Find where the given text appears and provide that cell's center as [x, y] coordinate. 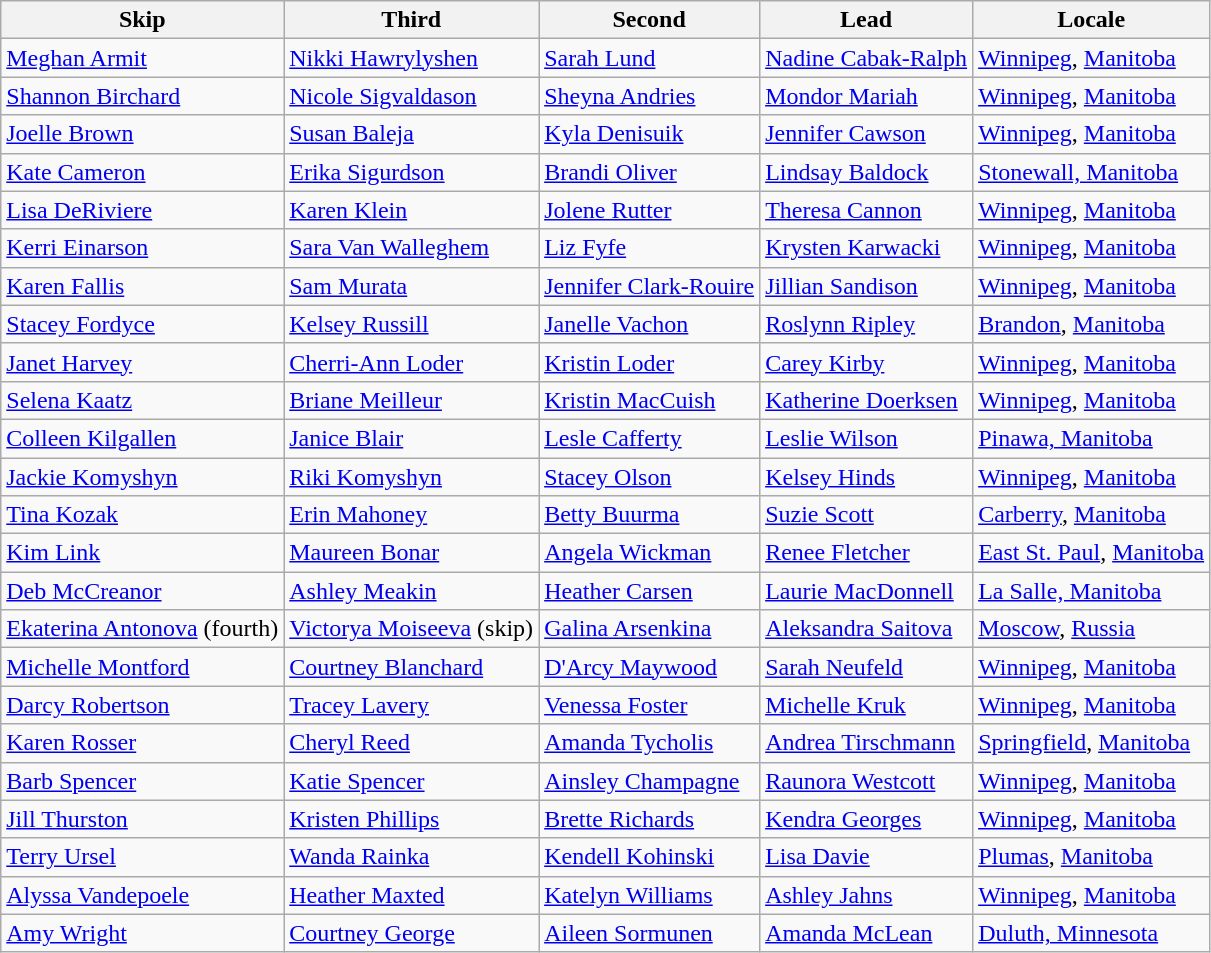
Skip [142, 20]
Meghan Armit [142, 58]
Victorya Moiseeva (skip) [412, 629]
Tracey Lavery [412, 705]
Colleen Kilgallen [142, 438]
Briane Meilleur [412, 400]
Suzie Scott [866, 515]
Liz Fyfe [650, 248]
Shannon Birchard [142, 96]
Karen Rosser [142, 743]
Heather Carsen [650, 591]
Renee Fletcher [866, 553]
Kristin MacCuish [650, 400]
Roslynn Ripley [866, 324]
Venessa Foster [650, 705]
Andrea Tirschmann [866, 743]
Sam Murata [412, 286]
Jolene Rutter [650, 210]
Katherine Doerksen [866, 400]
Betty Buurma [650, 515]
Brandi Oliver [650, 172]
Mondor Mariah [866, 96]
Joelle Brown [142, 134]
Kate Cameron [142, 172]
Brette Richards [650, 819]
Maureen Bonar [412, 553]
Tina Kozak [142, 515]
Heather Maxted [412, 895]
Terry Ursel [142, 857]
Raunora Westcott [866, 781]
Karen Klein [412, 210]
Kendra Georges [866, 819]
Kristen Phillips [412, 819]
Aileen Sormunen [650, 933]
Jennifer Clark-Rouire [650, 286]
Locale [1092, 20]
Carey Kirby [866, 362]
Plumas, Manitoba [1092, 857]
Duluth, Minnesota [1092, 933]
Second [650, 20]
Lindsay Baldock [866, 172]
Jackie Komyshyn [142, 477]
Janet Harvey [142, 362]
Susan Baleja [412, 134]
Riki Komyshyn [412, 477]
La Salle, Manitoba [1092, 591]
Karen Fallis [142, 286]
Amy Wright [142, 933]
Ekaterina Antonova (fourth) [142, 629]
Darcy Robertson [142, 705]
Kyla Denisuik [650, 134]
Cherri-Ann Loder [412, 362]
Ashley Jahns [866, 895]
East St. Paul, Manitoba [1092, 553]
Lead [866, 20]
Erika Sigurdson [412, 172]
Kelsey Russill [412, 324]
Stacey Fordyce [142, 324]
Deb McCreanor [142, 591]
Nicole Sigvaldason [412, 96]
Pinawa, Manitoba [1092, 438]
Janice Blair [412, 438]
Jill Thurston [142, 819]
Third [412, 20]
Katelyn Williams [650, 895]
Janelle Vachon [650, 324]
Jillian Sandison [866, 286]
Courtney Blanchard [412, 667]
Sarah Lund [650, 58]
Jennifer Cawson [866, 134]
Leslie Wilson [866, 438]
Carberry, Manitoba [1092, 515]
Krysten Karwacki [866, 248]
Sara Van Walleghem [412, 248]
Ainsley Champagne [650, 781]
D'Arcy Maywood [650, 667]
Selena Kaatz [142, 400]
Amanda Tycholis [650, 743]
Wanda Rainka [412, 857]
Lisa DeRiviere [142, 210]
Theresa Cannon [866, 210]
Angela Wickman [650, 553]
Courtney George [412, 933]
Stonewall, Manitoba [1092, 172]
Kendell Kohinski [650, 857]
Katie Spencer [412, 781]
Nadine Cabak-Ralph [866, 58]
Aleksandra Saitova [866, 629]
Erin Mahoney [412, 515]
Laurie MacDonnell [866, 591]
Kristin Loder [650, 362]
Brandon, Manitoba [1092, 324]
Barb Spencer [142, 781]
Sarah Neufeld [866, 667]
Nikki Hawrylyshen [412, 58]
Amanda McLean [866, 933]
Cheryl Reed [412, 743]
Galina Arsenkina [650, 629]
Kim Link [142, 553]
Stacey Olson [650, 477]
Kelsey Hinds [866, 477]
Ashley Meakin [412, 591]
Moscow, Russia [1092, 629]
Lesle Cafferty [650, 438]
Kerri Einarson [142, 248]
Lisa Davie [866, 857]
Michelle Kruk [866, 705]
Springfield, Manitoba [1092, 743]
Alyssa Vandepoele [142, 895]
Michelle Montford [142, 667]
Sheyna Andries [650, 96]
